Pinpoint the cell where the given text exists, returning its (X, Y) midpoint coordinate. 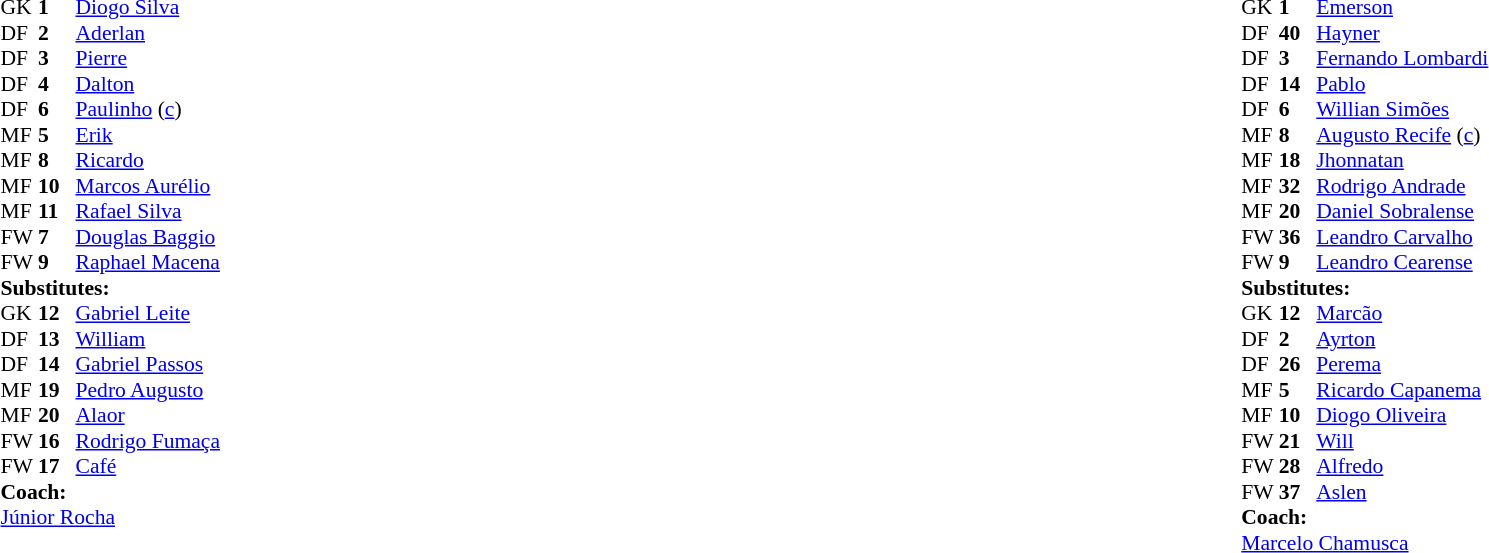
Willian Simões (1402, 109)
Marcos Aurélio (148, 186)
Douglas Baggio (148, 237)
Rodrigo Andrade (1402, 186)
13 (57, 339)
Raphael Macena (148, 263)
Marcão (1402, 313)
Pablo (1402, 84)
19 (57, 390)
16 (57, 441)
28 (1298, 467)
18 (1298, 161)
Fernando Lombardi (1402, 59)
Perema (1402, 365)
Pierre (148, 59)
7 (57, 237)
Augusto Recife (c) (1402, 135)
4 (57, 84)
William (148, 339)
Ricardo Capanema (1402, 390)
Daniel Sobralense (1402, 211)
Dalton (148, 84)
36 (1298, 237)
Erik (148, 135)
Paulinho (c) (148, 109)
Júnior Rocha (110, 517)
Gabriel Leite (148, 313)
Rodrigo Fumaça (148, 441)
Alaor (148, 415)
32 (1298, 186)
Aderlan (148, 33)
37 (1298, 492)
Gabriel Passos (148, 365)
21 (1298, 441)
17 (57, 467)
Will (1402, 441)
Jhonnatan (1402, 161)
Café (148, 467)
Pedro Augusto (148, 390)
40 (1298, 33)
Leandro Carvalho (1402, 237)
26 (1298, 365)
Ayrton (1402, 339)
Rafael Silva (148, 211)
Hayner (1402, 33)
Alfredo (1402, 467)
Aslen (1402, 492)
11 (57, 211)
Diogo Oliveira (1402, 415)
Ricardo (148, 161)
Leandro Cearense (1402, 263)
